Determine the [X, Y] coordinate at the center of the cell enclosing the given text.  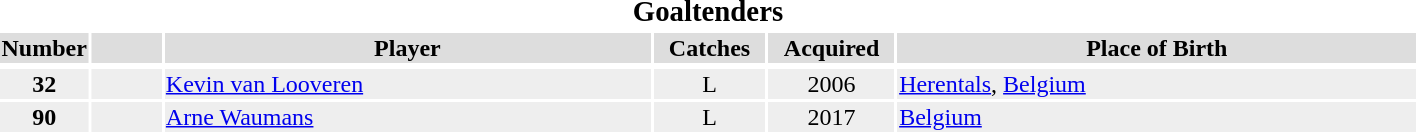
Acquired [832, 48]
Arne Waumans [407, 117]
Place of Birth [1157, 48]
32 [44, 84]
Catches [709, 48]
Player [407, 48]
Kevin van Looveren [407, 84]
Belgium [1157, 117]
2006 [832, 84]
Number [44, 48]
2017 [832, 117]
90 [44, 117]
Herentals, Belgium [1157, 84]
